Return the (x, y) coordinate for the center point of the cell that contains the specified text.  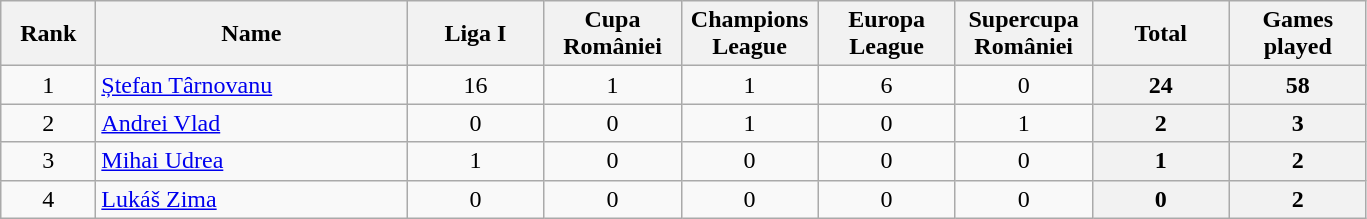
4 (48, 199)
Cupa României (612, 34)
16 (476, 85)
Lukáš Zima (252, 199)
Liga I (476, 34)
Mihai Udrea (252, 161)
Total (1160, 34)
Europa League (886, 34)
Games played (1298, 34)
58 (1298, 85)
Supercupa României (1024, 34)
Name (252, 34)
24 (1160, 85)
Ștefan Târnovanu (252, 85)
Andrei Vlad (252, 123)
Champions League (750, 34)
6 (886, 85)
Rank (48, 34)
